Return the [x, y] coordinate for the center point of the cell that contains the specified text.  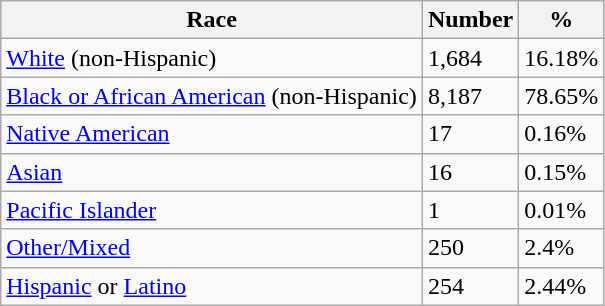
Number [470, 20]
Other/Mixed [212, 248]
0.15% [562, 172]
254 [470, 286]
2.4% [562, 248]
% [562, 20]
78.65% [562, 96]
Race [212, 20]
1 [470, 210]
Black or African American (non-Hispanic) [212, 96]
2.44% [562, 286]
White (non-Hispanic) [212, 58]
0.01% [562, 210]
Hispanic or Latino [212, 286]
8,187 [470, 96]
Pacific Islander [212, 210]
Native American [212, 134]
16.18% [562, 58]
250 [470, 248]
16 [470, 172]
Asian [212, 172]
17 [470, 134]
0.16% [562, 134]
1,684 [470, 58]
